For the text-containing cell, return its midpoint in (X, Y) coordinate format. 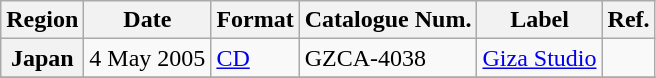
Region (42, 20)
Japan (42, 58)
CD (255, 58)
Label (540, 20)
Giza Studio (540, 58)
GZCA-4038 (388, 58)
Date (148, 20)
4 May 2005 (148, 58)
Catalogue Num. (388, 20)
Ref. (628, 20)
Format (255, 20)
